For the text-containing cell, return its midpoint in [X, Y] coordinate format. 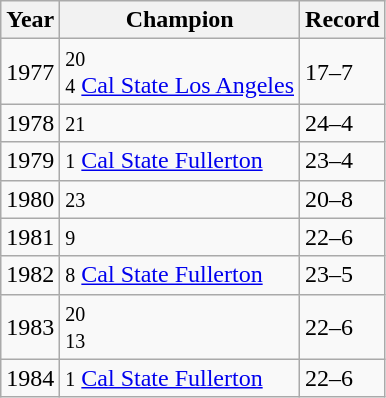
24–4 [343, 123]
9 [180, 237]
8 Cal State Fullerton [180, 275]
20 13 [180, 326]
1980 [30, 199]
1981 [30, 237]
21 [180, 123]
23–5 [343, 275]
1978 [30, 123]
23 [180, 199]
Year [30, 20]
1977 [30, 72]
17–7 [343, 72]
Champion [180, 20]
1979 [30, 161]
1982 [30, 275]
20 4 Cal State Los Angeles [180, 72]
Record [343, 20]
23–4 [343, 161]
20–8 [343, 199]
1983 [30, 326]
1984 [30, 378]
